Identify which cell holds the provided text, then report its [x, y] central coordinate. 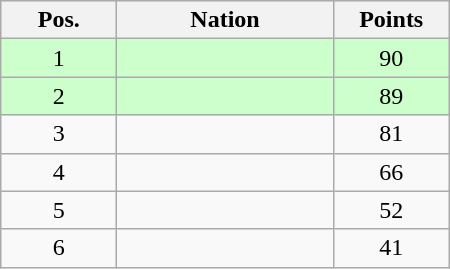
89 [391, 96]
Points [391, 20]
Nation [225, 20]
90 [391, 58]
Pos. [59, 20]
52 [391, 210]
5 [59, 210]
81 [391, 134]
66 [391, 172]
2 [59, 96]
41 [391, 248]
4 [59, 172]
1 [59, 58]
6 [59, 248]
3 [59, 134]
